Identify which cell holds the provided text, then report its [x, y] central coordinate. 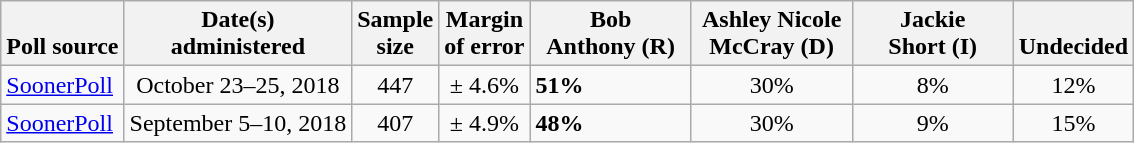
Samplesize [396, 34]
51% [610, 85]
Undecided [1073, 34]
407 [396, 123]
9% [932, 123]
JackieShort (I) [932, 34]
October 23–25, 2018 [238, 85]
8% [932, 85]
Date(s)administered [238, 34]
± 4.6% [484, 85]
Ashley NicoleMcCray (D) [772, 34]
12% [1073, 85]
Poll source [62, 34]
447 [396, 85]
Marginof error [484, 34]
± 4.9% [484, 123]
15% [1073, 123]
BobAnthony (R) [610, 34]
48% [610, 123]
September 5–10, 2018 [238, 123]
